For the text-containing cell, return its midpoint in (X, Y) coordinate format. 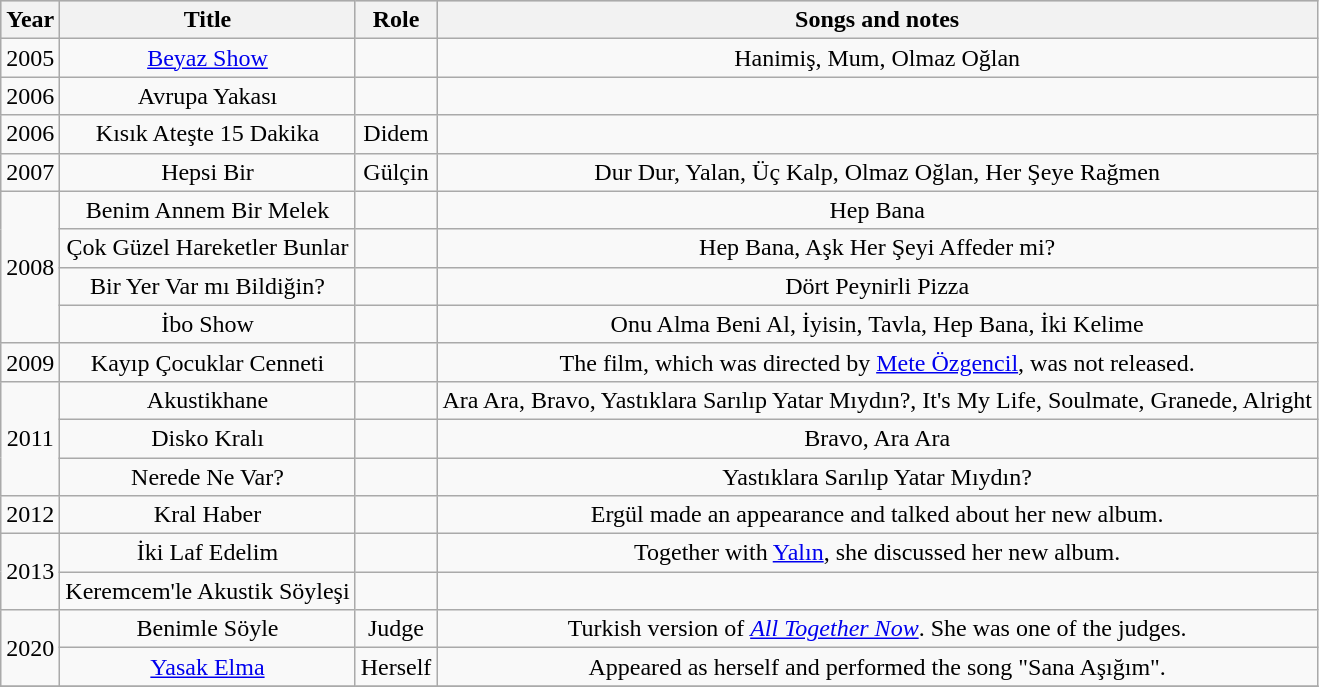
Kral Haber (208, 515)
Gülçin (396, 172)
Appeared as herself and performed the song "Sana Aşığım". (878, 667)
Songs and notes (878, 20)
İbo Show (208, 324)
Yasak Elma (208, 667)
Herself (396, 667)
Yastıklara Sarılıp Yatar Mıydın? (878, 477)
2009 (30, 362)
Dört Peynirli Pizza (878, 286)
Onu Alma Beni Al, İyisin, Tavla, Hep Bana, İki Kelime (878, 324)
Nerede Ne Var? (208, 477)
Title (208, 20)
Judge (396, 629)
Kayıp Çocuklar Cenneti (208, 362)
Disko Kralı (208, 438)
Turkish version of All Together Now. She was one of the judges. (878, 629)
Bir Yer Var mı Bildiğin? (208, 286)
2005 (30, 58)
Bravo, Ara Ara (878, 438)
Role (396, 20)
Dur Dur, Yalan, Üç Kalp, Olmaz Oğlan, Her Şeye Rağmen (878, 172)
Hanimiş, Mum, Olmaz Oğlan (878, 58)
Hep Bana, Aşk Her Şeyi Affeder mi? (878, 248)
2020 (30, 648)
The film, which was directed by Mete Özgencil, was not released. (878, 362)
Kısık Ateşte 15 Dakika (208, 134)
Avrupa Yakası (208, 96)
Çok Güzel Hareketler Bunlar (208, 248)
Hep Bana (878, 210)
2007 (30, 172)
İki Laf Edelim (208, 553)
2008 (30, 267)
2011 (30, 438)
Hepsi Bir (208, 172)
Keremcem'le Akustik Söyleşi (208, 591)
Ergül made an appearance and talked about her new album. (878, 515)
Year (30, 20)
2012 (30, 515)
Benim Annem Bir Melek (208, 210)
Together with Yalın, she discussed her new album. (878, 553)
2013 (30, 572)
Akustikhane (208, 400)
Didem (396, 134)
Benimle Söyle (208, 629)
Beyaz Show (208, 58)
Ara Ara, Bravo, Yastıklara Sarılıp Yatar Mıydın?, It's My Life, Soulmate, Granede, Alright (878, 400)
